Return [X, Y] of the center of cell containing provided text 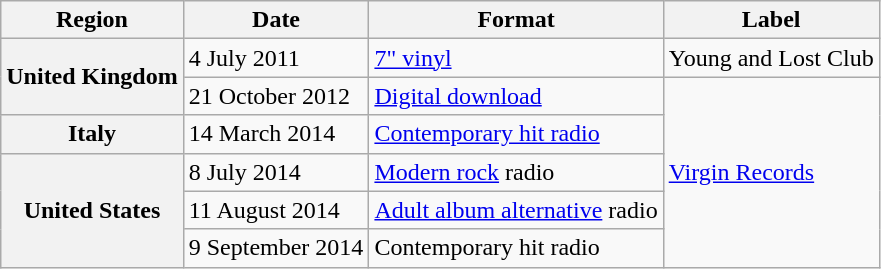
Label [771, 20]
7" vinyl [516, 58]
Virgin Records [771, 172]
Modern rock radio [516, 172]
United Kingdom [92, 77]
Italy [92, 134]
United States [92, 210]
Format [516, 20]
9 September 2014 [276, 248]
Adult album alternative radio [516, 210]
4 July 2011 [276, 58]
Young and Lost Club [771, 58]
14 March 2014 [276, 134]
Region [92, 20]
Date [276, 20]
Digital download [516, 96]
8 July 2014 [276, 172]
21 October 2012 [276, 96]
11 August 2014 [276, 210]
